Extract the [X, Y] coordinate from the center of the cell holding the provided text.  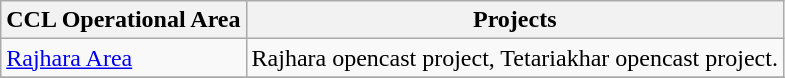
Projects [514, 20]
CCL Operational Area [124, 20]
Rajhara opencast project, Tetariakhar opencast project. [514, 58]
Rajhara Area [124, 58]
